For the text-containing cell, return its midpoint in (X, Y) coordinate format. 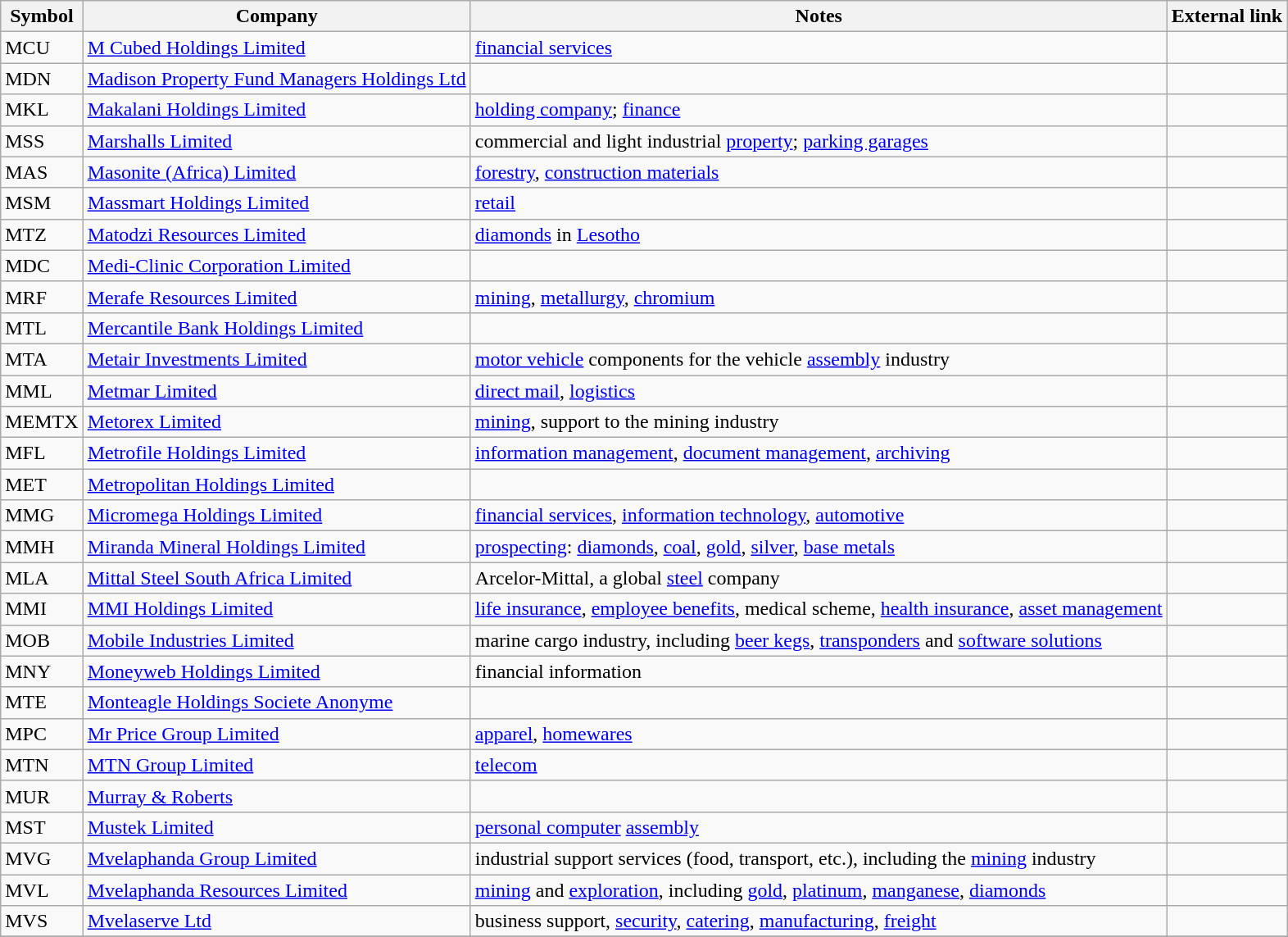
MVL (42, 889)
Matodzi Resources Limited (277, 234)
MTN Group Limited (277, 765)
Metmar Limited (277, 391)
MMH (42, 547)
Arcelor-Mittal, a global steel company (819, 578)
MET (42, 484)
MSM (42, 203)
holding company; finance (819, 110)
MSS (42, 141)
motor vehicle components for the vehicle assembly industry (819, 359)
mining, metallurgy, chromium (819, 297)
MRF (42, 297)
MMI Holdings Limited (277, 609)
business support, security, catering, manufacturing, freight (819, 921)
Metropolitan Holdings Limited (277, 484)
MNY (42, 671)
mining and exploration, including gold, platinum, manganese, diamonds (819, 889)
MTL (42, 328)
MAS (42, 172)
Moneyweb Holdings Limited (277, 671)
MVG (42, 858)
Merafe Resources Limited (277, 297)
M Cubed Holdings Limited (277, 48)
Symbol (42, 16)
MOB (42, 640)
MFL (42, 453)
Company (277, 16)
financial information (819, 671)
Mr Price Group Limited (277, 734)
MTZ (42, 234)
MDN (42, 79)
Monteagle Holdings Societe Anonyme (277, 703)
External link (1227, 16)
industrial support services (food, transport, etc.), including the mining industry (819, 858)
MML (42, 391)
MST (42, 827)
Medi-Clinic Corporation Limited (277, 266)
Makalani Holdings Limited (277, 110)
MCU (42, 48)
MKL (42, 110)
telecom (819, 765)
Murray & Roberts (277, 796)
financial services, information technology, automotive (819, 516)
financial services (819, 48)
Mustek Limited (277, 827)
forestry, construction materials (819, 172)
life insurance, employee benefits, medical scheme, health insurance, asset management (819, 609)
marine cargo industry, including beer kegs, transponders and software solutions (819, 640)
Mercantile Bank Holdings Limited (277, 328)
MPC (42, 734)
mining, support to the mining industry (819, 422)
MMG (42, 516)
Notes (819, 16)
MDC (42, 266)
MVS (42, 921)
Marshalls Limited (277, 141)
Metorex Limited (277, 422)
Massmart Holdings Limited (277, 203)
MLA (42, 578)
apparel, homewares (819, 734)
commercial and light industrial property; parking garages (819, 141)
Masonite (Africa) Limited (277, 172)
diamonds in Lesotho (819, 234)
personal computer assembly (819, 827)
Metrofile Holdings Limited (277, 453)
retail (819, 203)
MTN (42, 765)
Mvelaserve Ltd (277, 921)
Madison Property Fund Managers Holdings Ltd (277, 79)
MTA (42, 359)
MEMTX (42, 422)
information management, document management, archiving (819, 453)
Miranda Mineral Holdings Limited (277, 547)
Mobile Industries Limited (277, 640)
Micromega Holdings Limited (277, 516)
MUR (42, 796)
Mittal Steel South Africa Limited (277, 578)
MMI (42, 609)
MTE (42, 703)
Mvelaphanda Resources Limited (277, 889)
direct mail, logistics (819, 391)
Mvelaphanda Group Limited (277, 858)
prospecting: diamonds, coal, gold, silver, base metals (819, 547)
Metair Investments Limited (277, 359)
